Pinpoint the cell where the given text exists, returning its [X, Y] midpoint coordinate. 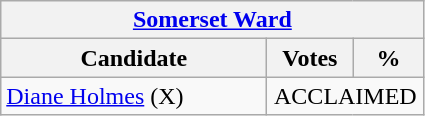
Votes [310, 58]
Somerset Ward [212, 20]
Candidate [134, 58]
ACCLAIMED [346, 96]
Diane Holmes (X) [134, 96]
% [388, 58]
